Return the (x, y) coordinate for the center point of the cell that contains the specified text.  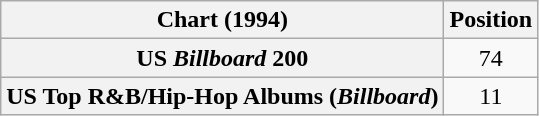
US Billboard 200 (222, 58)
Chart (1994) (222, 20)
74 (491, 58)
11 (491, 96)
US Top R&B/Hip-Hop Albums (Billboard) (222, 96)
Position (491, 20)
